Scan for the cell matching the given text and deliver its [X, Y] coordinate at center. 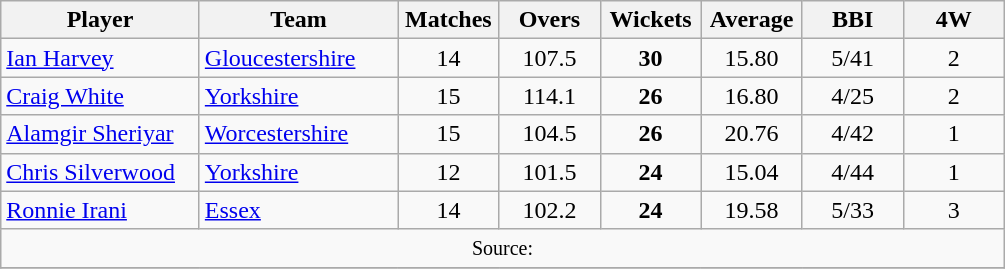
Essex [298, 210]
15.04 [752, 172]
Matches [448, 20]
Alamgir Sheriyar [100, 134]
5/41 [852, 58]
104.5 [550, 134]
4/25 [852, 96]
Overs [550, 20]
Wickets [650, 20]
30 [650, 58]
Craig White [100, 96]
107.5 [550, 58]
16.80 [752, 96]
4/42 [852, 134]
4W [954, 20]
Team [298, 20]
4/44 [852, 172]
Ronnie Irani [100, 210]
5/33 [852, 210]
Worcestershire [298, 134]
Player [100, 20]
114.1 [550, 96]
Average [752, 20]
BBI [852, 20]
Source: [503, 248]
20.76 [752, 134]
Gloucestershire [298, 58]
102.2 [550, 210]
3 [954, 210]
12 [448, 172]
101.5 [550, 172]
Ian Harvey [100, 58]
15.80 [752, 58]
Chris Silverwood [100, 172]
19.58 [752, 210]
